For the text-containing cell, return its midpoint in (X, Y) coordinate format. 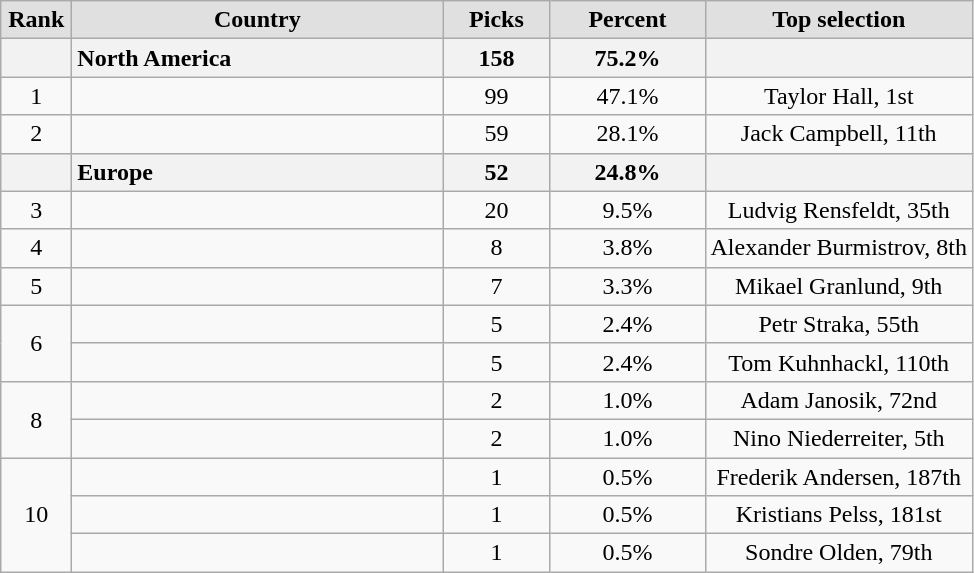
Frederik Andersen, 187th (838, 477)
9.5% (628, 210)
Percent (628, 20)
Mikael Granlund, 9th (838, 286)
Sondre Olden, 79th (838, 553)
Tom Kuhnhackl, 110th (838, 362)
10 (36, 515)
52 (496, 172)
158 (496, 58)
Nino Niederreiter, 5th (838, 438)
99 (496, 96)
Alexander Burmistrov, 8th (838, 248)
4 (36, 248)
3.8% (628, 248)
47.1% (628, 96)
3 (36, 210)
Picks (496, 20)
6 (36, 343)
Rank (36, 20)
3.3% (628, 286)
Europe (258, 172)
75.2% (628, 58)
7 (496, 286)
Top selection (838, 20)
Jack Campbell, 11th (838, 134)
Petr Straka, 55th (838, 324)
Adam Janosik, 72nd (838, 400)
59 (496, 134)
20 (496, 210)
28.1% (628, 134)
Country (258, 20)
North America (258, 58)
Ludvig Rensfeldt, 35th (838, 210)
Kristians Pelss, 181st (838, 515)
Taylor Hall, 1st (838, 96)
24.8% (628, 172)
